Return [X, Y] of the center of cell containing provided text 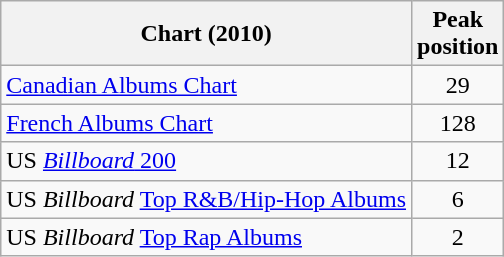
128 [458, 123]
2 [458, 237]
French Albums Chart [206, 123]
29 [458, 85]
Peakposition [458, 34]
Canadian Albums Chart [206, 85]
US Billboard 200 [206, 161]
US Billboard Top R&B/Hip-Hop Albums [206, 199]
US Billboard Top Rap Albums [206, 237]
12 [458, 161]
6 [458, 199]
Chart (2010) [206, 34]
